Return the (x, y) coordinate for the center point of the cell that contains the specified text.  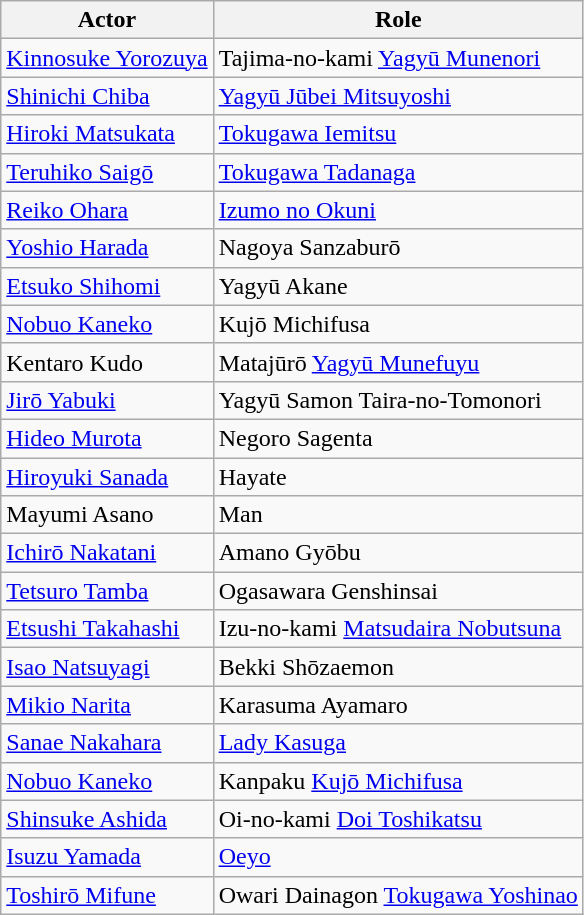
Actor (107, 20)
Reiko Ohara (107, 210)
Hayate (398, 477)
Mayumi Asano (107, 515)
Hiroki Matsukata (107, 134)
Etsushi Takahashi (107, 629)
Owari Dainagon Tokugawa Yoshinao (398, 895)
Negoro Sagenta (398, 438)
Isuzu Yamada (107, 857)
Ichirō Nakatani (107, 553)
Sanae Nakahara (107, 743)
Kanpaku Kujō Michifusa (398, 781)
Lady Kasuga (398, 743)
Bekki Shōzaemon (398, 667)
Tetsuro Tamba (107, 591)
Oeyo (398, 857)
Mikio Narita (107, 705)
Shinichi Chiba (107, 96)
Toshirō Mifune (107, 895)
Izumo no Okuni (398, 210)
Role (398, 20)
Teruhiko Saigō (107, 172)
Etsuko Shihomi (107, 286)
Yagyū Samon Taira-no-Tomonori (398, 400)
Shinsuke Ashida (107, 819)
Ogasawara Genshinsai (398, 591)
Kinnosuke Yorozuya (107, 58)
Man (398, 515)
Amano Gyōbu (398, 553)
Karasuma Ayamaro (398, 705)
Yagyū Jūbei Mitsuyoshi (398, 96)
Tajima-no-kami Yagyū Munenori (398, 58)
Tokugawa Tadanaga (398, 172)
Kujō Michifusa (398, 324)
Nagoya Sanzaburō (398, 248)
Tokugawa Iemitsu (398, 134)
Matajūrō Yagyū Munefuyu (398, 362)
Hiroyuki Sanada (107, 477)
Jirō Yabuki (107, 400)
Izu-no-kami Matsudaira Nobutsuna (398, 629)
Isao Natsuyagi (107, 667)
Oi-no-kami Doi Toshikatsu (398, 819)
Yoshio Harada (107, 248)
Kentaro Kudo (107, 362)
Yagyū Akane (398, 286)
Hideo Murota (107, 438)
